Output the [X, Y] coordinate of the center of the cell containing the given text.  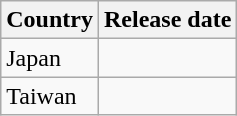
Country [50, 20]
Release date [167, 20]
Taiwan [50, 96]
Japan [50, 58]
